Provide the (X, Y) coordinate of the cell's center where the given text is located.  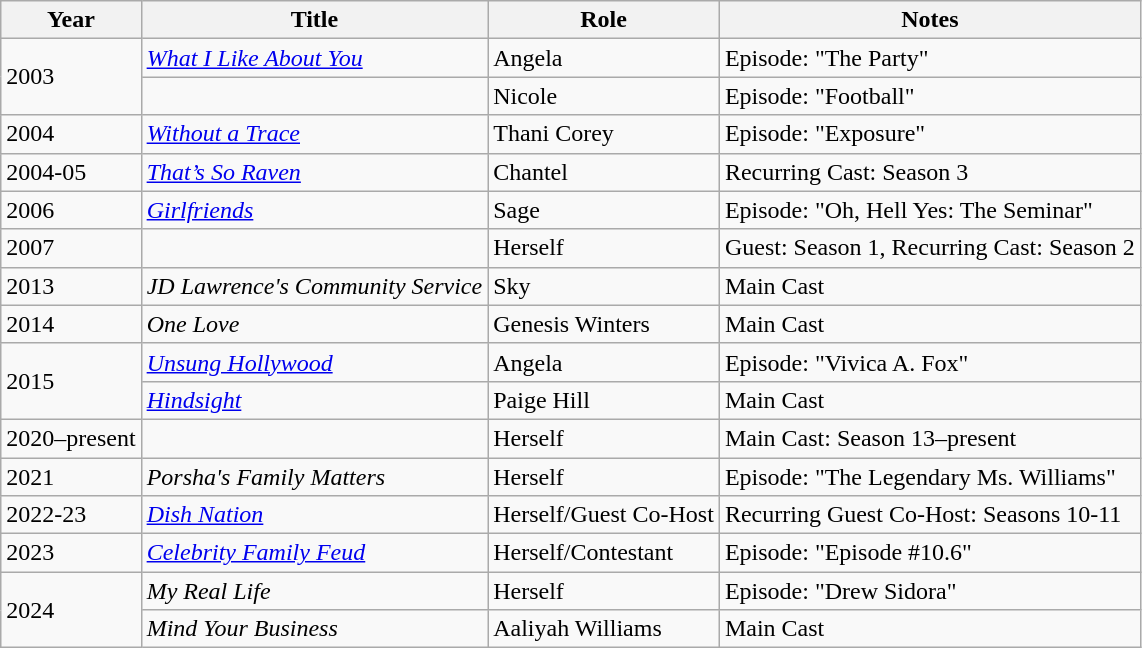
Unsung Hollywood (314, 362)
2004 (71, 134)
Recurring Cast: Season 3 (930, 172)
Role (604, 20)
Episode: "Football" (930, 96)
2003 (71, 77)
Dish Nation (314, 515)
Episode: "Episode #10.6" (930, 553)
Title (314, 20)
One Love (314, 324)
2007 (71, 248)
Sage (604, 210)
Episode: "Vivica A. Fox" (930, 362)
Sky (604, 286)
JD Lawrence's Community Service (314, 286)
Episode: "The Legendary Ms. Williams" (930, 477)
Year (71, 20)
Paige Hill (604, 400)
Episode: "Exposure" (930, 134)
Celebrity Family Feud (314, 553)
2004-05 (71, 172)
2006 (71, 210)
Nicole (604, 96)
2023 (71, 553)
Porsha's Family Matters (314, 477)
2020–present (71, 438)
Mind Your Business (314, 629)
2024 (71, 610)
Main Cast: Season 13–present (930, 438)
Notes (930, 20)
What I Like About You (314, 58)
Thani Corey (604, 134)
2022-23 (71, 515)
2014 (71, 324)
Recurring Guest Co-Host: Seasons 10-11 (930, 515)
Guest: Season 1, Recurring Cast: Season 2 (930, 248)
Herself/Contestant (604, 553)
Hindsight (314, 400)
Aaliyah Williams (604, 629)
That’s So Raven (314, 172)
2013 (71, 286)
2021 (71, 477)
Without a Trace (314, 134)
Episode: "The Party" (930, 58)
2015 (71, 381)
Episode: "Oh, Hell Yes: The Seminar" (930, 210)
Episode: "Drew Sidora" (930, 591)
My Real Life (314, 591)
Herself/Guest Co-Host (604, 515)
Genesis Winters (604, 324)
Girlfriends (314, 210)
Chantel (604, 172)
